Identify which cell holds the provided text, then report its (x, y) central coordinate. 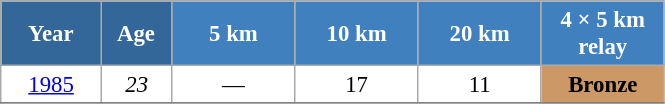
17 (356, 85)
20 km (480, 34)
11 (480, 85)
5 km (234, 34)
1985 (52, 85)
Bronze (602, 85)
Age (136, 34)
23 (136, 85)
— (234, 85)
Year (52, 34)
10 km (356, 34)
4 × 5 km relay (602, 34)
